Search for the cell housing the specified text and yield its (X, Y) center coordinate. 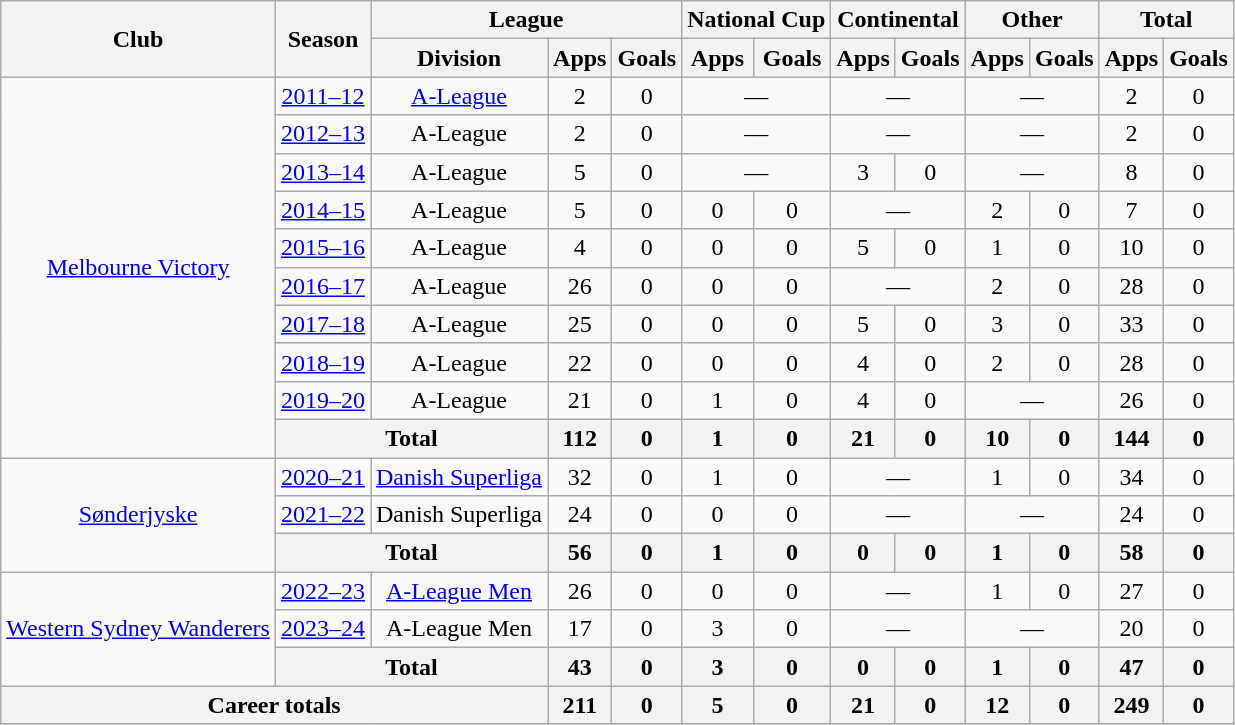
2012–13 (322, 134)
58 (1131, 553)
National Cup (756, 20)
2011–12 (322, 96)
211 (580, 705)
12 (997, 705)
Division (458, 58)
2015–16 (322, 248)
7 (1131, 210)
2020–21 (322, 477)
25 (580, 324)
2016–17 (322, 286)
8 (1131, 172)
Career totals (274, 705)
249 (1131, 705)
Season (322, 39)
2019–20 (322, 400)
2018–19 (322, 362)
Western Sydney Wanderers (138, 629)
34 (1131, 477)
43 (580, 667)
33 (1131, 324)
2014–15 (322, 210)
Club (138, 39)
2022–23 (322, 591)
22 (580, 362)
56 (580, 553)
Melbourne Victory (138, 268)
Other (1032, 20)
112 (580, 438)
2017–18 (322, 324)
27 (1131, 591)
2021–22 (322, 515)
League (526, 20)
144 (1131, 438)
2023–24 (322, 629)
20 (1131, 629)
Sønderjyske (138, 515)
2013–14 (322, 172)
17 (580, 629)
47 (1131, 667)
32 (580, 477)
Continental (898, 20)
